Determine the [x, y] coordinate at the center of the cell enclosing the given text.  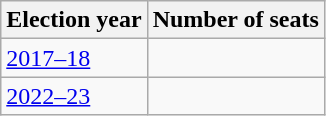
2017–18 [74, 58]
2022–23 [74, 96]
Number of seats [236, 20]
Election year [74, 20]
